Search for the cell housing the specified text and yield its [x, y] center coordinate. 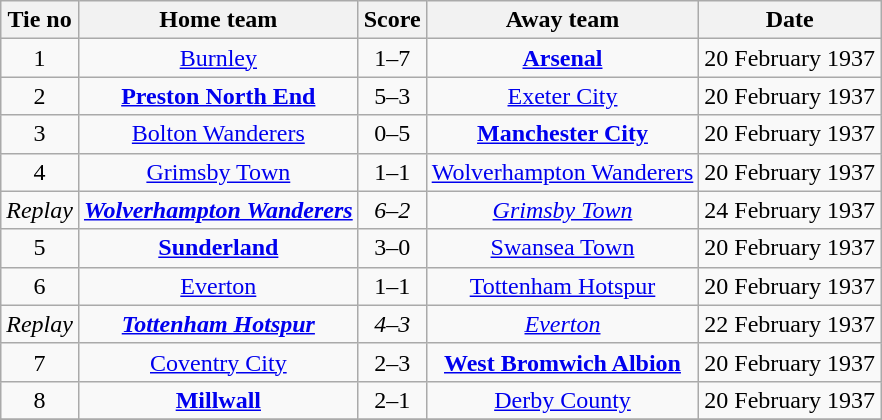
24 February 1937 [790, 210]
2–1 [392, 400]
Sunderland [218, 248]
7 [40, 362]
Millwall [218, 400]
Tie no [40, 20]
West Bromwich Albion [562, 362]
Manchester City [562, 134]
Home team [218, 20]
Arsenal [562, 58]
5 [40, 248]
22 February 1937 [790, 324]
4–3 [392, 324]
Date [790, 20]
3–0 [392, 248]
Score [392, 20]
Bolton Wanderers [218, 134]
Derby County [562, 400]
4 [40, 172]
3 [40, 134]
Preston North End [218, 96]
2 [40, 96]
5–3 [392, 96]
6–2 [392, 210]
8 [40, 400]
1–7 [392, 58]
0–5 [392, 134]
Swansea Town [562, 248]
2–3 [392, 362]
Away team [562, 20]
Exeter City [562, 96]
6 [40, 286]
Burnley [218, 58]
1 [40, 58]
Coventry City [218, 362]
